Determine the (X, Y) coordinate at the center of the cell enclosing the given text.  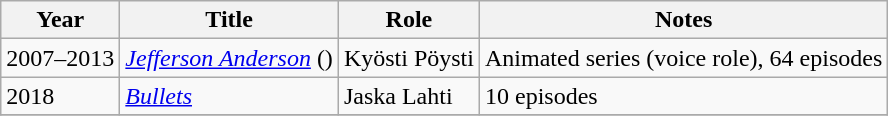
2007–2013 (60, 58)
Jefferson Anderson () (230, 58)
2018 (60, 96)
Year (60, 20)
Animated series (voice role), 64 episodes (683, 58)
Title (230, 20)
Kyösti Pöysti (408, 58)
10 episodes (683, 96)
Jaska Lahti (408, 96)
Role (408, 20)
Bullets (230, 96)
Notes (683, 20)
